Identify which cell holds the provided text, then report its (X, Y) central coordinate. 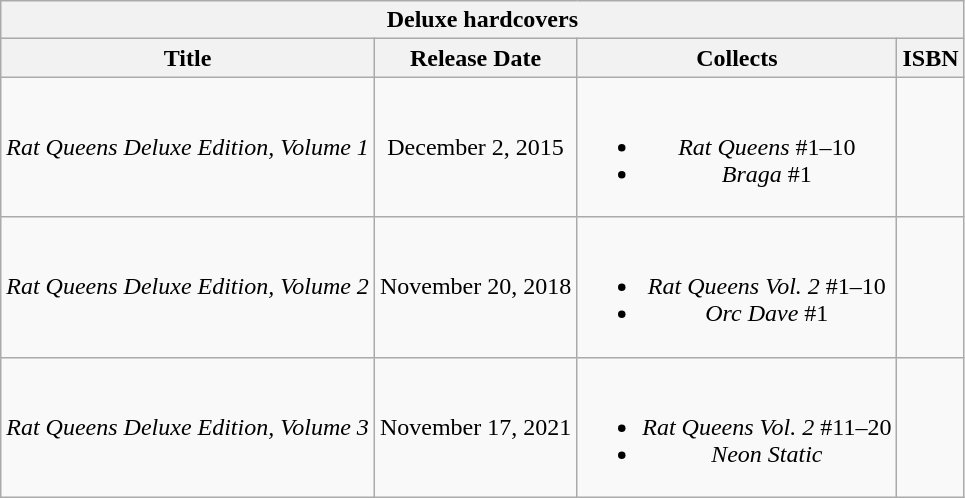
Rat Queens Deluxe Edition, Volume 2 (188, 287)
Rat Queens Deluxe Edition, Volume 3 (188, 427)
Release Date (475, 58)
Title (188, 58)
November 17, 2021 (475, 427)
Rat Queens Vol. 2 #11–20Neon Static (737, 427)
Deluxe hardcovers (482, 20)
ISBN (930, 58)
December 2, 2015 (475, 147)
Rat Queens Vol. 2 #1–10Orc Dave #1 (737, 287)
Collects (737, 58)
November 20, 2018 (475, 287)
Rat Queens Deluxe Edition, Volume 1 (188, 147)
Rat Queens #1–10Braga #1 (737, 147)
